Determine the (x, y) coordinate at the center of the cell enclosing the given text.  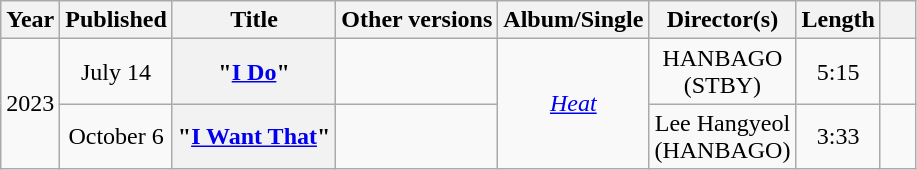
Length (838, 20)
Published (116, 20)
HANBAGO(STBY) (722, 72)
3:33 (838, 136)
2023 (30, 104)
Director(s) (722, 20)
Other versions (417, 20)
5:15 (838, 72)
July 14 (116, 72)
Title (254, 20)
Year (30, 20)
October 6 (116, 136)
Lee Hangyeol(HANBAGO) (722, 136)
"I Want That" (254, 136)
Heat (574, 104)
Album/Single (574, 20)
"I Do" (254, 72)
